For the text-containing cell, return its midpoint in [x, y] coordinate format. 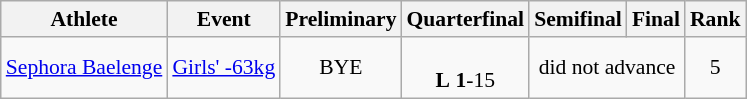
Rank [716, 19]
Quarterfinal [466, 19]
Girls' -63kg [224, 68]
Semifinal [578, 19]
Final [656, 19]
did not advance [607, 68]
Athlete [84, 19]
5 [716, 68]
Event [224, 19]
Preliminary [340, 19]
L 1-15 [466, 68]
BYE [340, 68]
Sephora Baelenge [84, 68]
